Capture the cell that displays the provided text and extract its (x, y) central coordinate. 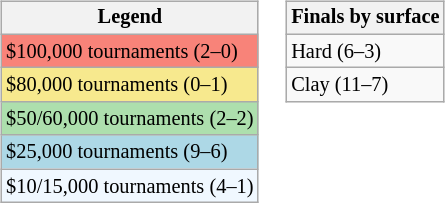
Clay (11–7) (365, 85)
Legend (130, 18)
$25,000 tournaments (9–6) (130, 152)
$50/60,000 tournaments (2–2) (130, 119)
$80,000 tournaments (0–1) (130, 85)
$100,000 tournaments (2–0) (130, 51)
Hard (6–3) (365, 51)
$10/15,000 tournaments (4–1) (130, 186)
Finals by surface (365, 18)
